Find where the given text appears and provide that cell's center as (X, Y) coordinate. 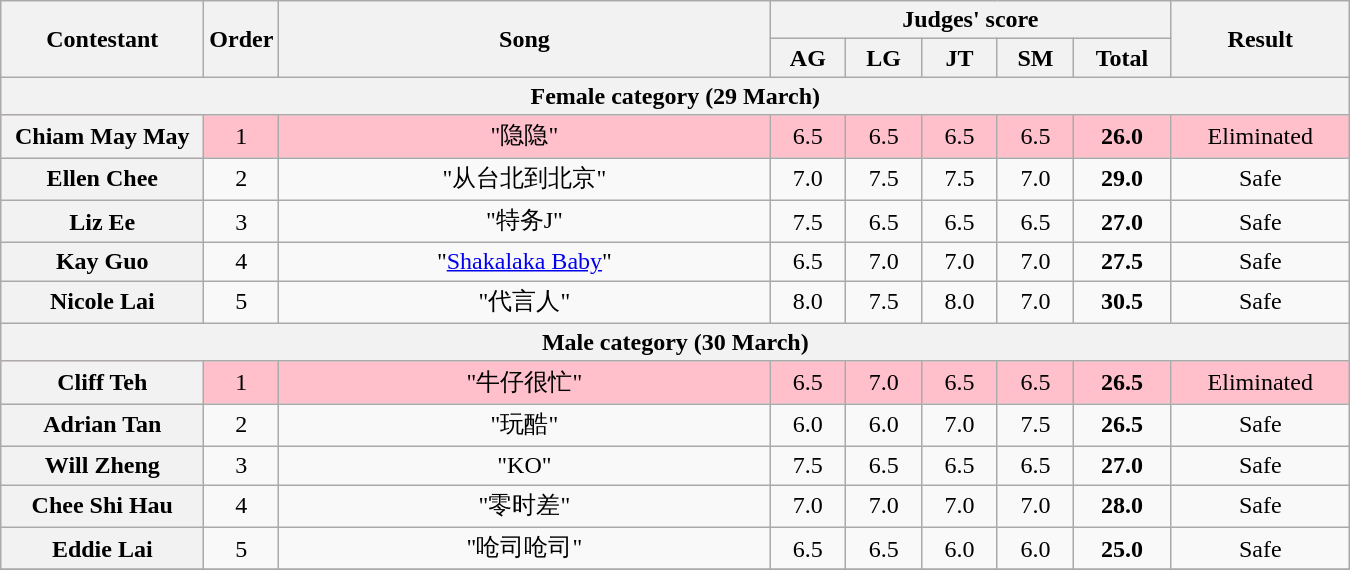
Chiam May May (102, 136)
Kay Guo (102, 262)
LG (884, 58)
Will Zheng (102, 465)
Total (1122, 58)
SM (1035, 58)
"Shakalaka Baby" (524, 262)
29.0 (1122, 180)
Result (1260, 39)
"呛司呛司" (524, 548)
"牛仔很忙" (524, 382)
Cliff Teh (102, 382)
27.5 (1122, 262)
Chee Shi Hau (102, 506)
"从台北到北京" (524, 180)
25.0 (1122, 548)
"KO" (524, 465)
JT (960, 58)
Eddie Lai (102, 548)
Contestant (102, 39)
Female category (29 March) (676, 96)
"玩酷" (524, 426)
30.5 (1122, 302)
AG (808, 58)
"特务J" (524, 222)
Adrian Tan (102, 426)
Ellen Chee (102, 180)
"代言人" (524, 302)
Order (242, 39)
Song (524, 39)
Judges' score (970, 20)
Male category (30 March) (676, 342)
28.0 (1122, 506)
"隐隐" (524, 136)
26.0 (1122, 136)
"零时差" (524, 506)
Nicole Lai (102, 302)
Liz Ee (102, 222)
